Return [X, Y] of the center of cell containing provided text 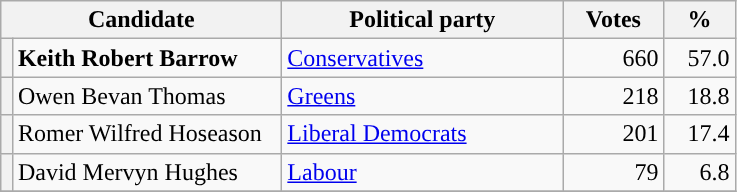
Conservatives [422, 58]
Greens [422, 96]
79 [614, 172]
Political party [422, 20]
Votes [614, 20]
57.0 [700, 58]
Candidate [142, 20]
17.4 [700, 134]
% [700, 20]
Labour [422, 172]
201 [614, 134]
Liberal Democrats [422, 134]
Keith Robert Barrow [146, 58]
David Mervyn Hughes [146, 172]
660 [614, 58]
Romer Wilfred Hoseason [146, 134]
18.8 [700, 96]
Owen Bevan Thomas [146, 96]
6.8 [700, 172]
218 [614, 96]
